Detect which cell encompasses the target text, then output its (x, y) center coordinate. 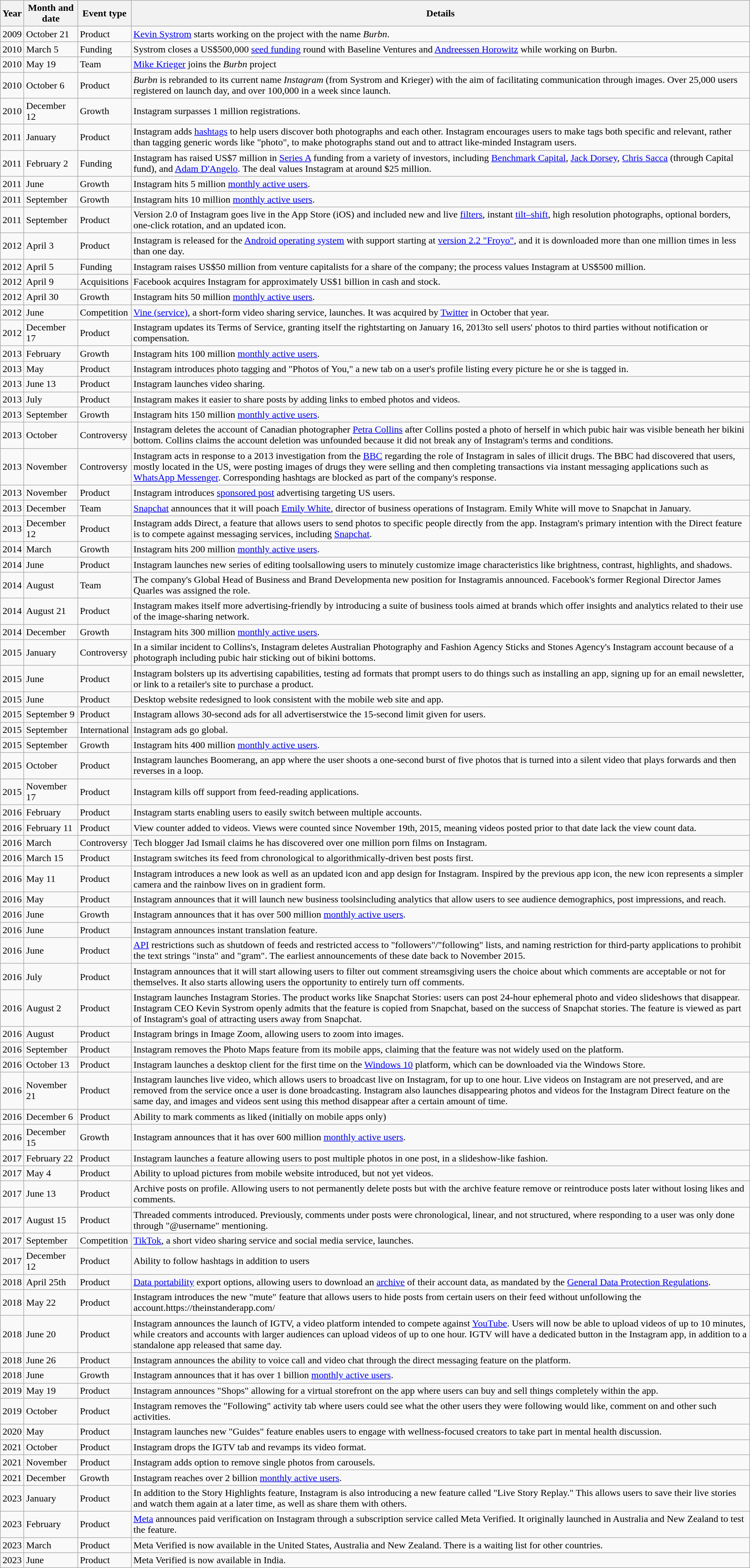
Instagram launches new "Guides" feature enables users to engage with wellness-focused creators to take part in mental health discussion. (441, 1432)
March 5 (51, 49)
Acquisitions (105, 282)
Instagram announces the ability to voice call and video chat through the direct messaging feature on the platform. (441, 1360)
Instagram launches a desktop client for the first time on the Windows 10 platform, which can be downloaded via the Windows Store. (441, 1065)
May 4 (51, 1173)
June 26 (51, 1360)
Instagram hits 100 million monthly active users. (441, 354)
Facebook acquires Instagram for approximately US$1 billion in cash and stock. (441, 282)
Instagram adds option to remove single photos from carousels. (441, 1462)
Instagram announces instant translation feature. (441, 930)
TikTok, a short video sharing service and social media service, launches. (441, 1241)
November 21 (51, 1091)
Instagram allows 30-second ads for all advertiserstwice the 15-second limit given for users. (441, 715)
Month and date (51, 14)
April 5 (51, 266)
April 30 (51, 297)
Instagram hits 400 million monthly active users. (441, 745)
Instagram launches a feature allowing users to post multiple photos in one post, in a slideshow-like fashion. (441, 1158)
Instagram announces that it has over 500 million monthly active users. (441, 915)
Event type (105, 14)
August 15 (51, 1220)
February 22 (51, 1158)
Instagram surpasses 1 million registrations. (441, 111)
February 2 (51, 163)
Instagram reaches over 2 billion monthly active users. (441, 1477)
Instagram switches its feed from chronological to algorithmically-driven best posts first. (441, 858)
April 3 (51, 246)
October 13 (51, 1065)
View counter added to videos. Views were counted since November 19th, 2015, meaning videos posted prior to that date lack the view count data. (441, 827)
Mike Krieger joins the Burbn project (441, 64)
Instagram hits 5 million monthly active users. (441, 184)
Instagram starts enabling users to easily switch between multiple accounts. (441, 812)
September 9 (51, 715)
Systrom closes a US$500,000 seed funding round with Baseline Ventures and Andreessen Horowitz while working on Burbn. (441, 49)
August 21 (51, 611)
December 6 (51, 1117)
Snapchat announces that it will poach Emily White, director of business operations of Instagram. Emily White will move to Snapchat in January. (441, 508)
Ability to upload pictures from mobile website introduced, but not yet videos. (441, 1173)
May 22 (51, 1302)
Ability to mark comments as liked (initially on mobile apps only) (441, 1117)
Instagram launches video sharing. (441, 384)
Instagram hits 200 million monthly active users. (441, 549)
December 15 (51, 1137)
December 17 (51, 333)
Instagram hits 150 million monthly active users. (441, 415)
Ability to follow hashtags in addition to users (441, 1262)
August 2 (51, 1008)
Details (441, 14)
March 15 (51, 858)
February 11 (51, 827)
Meta Verified is now available in India. (441, 1560)
Meta Verified is now available in the United States, Australia and New Zealand. There is a waiting list for other countries. (441, 1545)
Instagram raises US$50 million from venture capitalists for a share of the company; the process values Instagram at US$500 million. (441, 266)
Tech blogger Jad Ismail claims he has discovered over one million porn films on Instagram. (441, 843)
Instagram announces that it has over 1 billion monthly active users. (441, 1375)
Data portability export options, allowing users to download an archive of their account data, as mandated by the General Data Protection Regulations. (441, 1282)
May 11 (51, 879)
October 21 (51, 34)
2020 (12, 1432)
Instagram ads go global. (441, 730)
Instagram brings in Image Zoom, allowing users to zoom into images. (441, 1034)
October 6 (51, 85)
Instagram introduces sponsored post advertising targeting US users. (441, 493)
Instagram hits 10 million monthly active users. (441, 199)
Instagram announces "Shops" allowing for a virtual storefront on the app where users can buy and sell things completely within the app. (441, 1391)
Instagram announces that it has over 600 million monthly active users. (441, 1137)
2009 (12, 34)
Instagram makes it easier to share posts by adding links to embed photos and videos. (441, 399)
April 25th (51, 1282)
Kevin Systrom starts working on the project with the name Burbn. (441, 34)
Year (12, 14)
Instagram drops the IGTV tab and revamps its video format. (441, 1447)
April 9 (51, 282)
Instagram introduces photo tagging and "Photos of You," a new tab on a user's profile listing every picture he or she is tagged in. (441, 369)
June 20 (51, 1334)
Vine (service), a short-form video sharing service, launches. It was acquired by Twitter in October that year. (441, 312)
Desktop website redesigned to look consistent with the mobile web site and app. (441, 699)
Instagram removes the Photo Maps feature from its mobile apps, claiming that the feature was not widely used on the platform. (441, 1049)
International (105, 730)
Instagram hits 300 million monthly active users. (441, 632)
Instagram hits 50 million monthly active users. (441, 297)
Instagram kills off support from feed-reading applications. (441, 791)
November 17 (51, 791)
